Extract the [x, y] coordinate from the center of the cell holding the provided text.  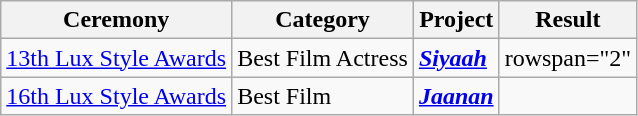
rowspan="2" [568, 58]
Category [323, 20]
Best Film [323, 96]
Best Film Actress [323, 58]
Siyaah [456, 58]
Project [456, 20]
13th Lux Style Awards [116, 58]
16th Lux Style Awards [116, 96]
Jaanan [456, 96]
Ceremony [116, 20]
Result [568, 20]
